Provide the [X, Y] coordinate of the cell's center where the given text is located.  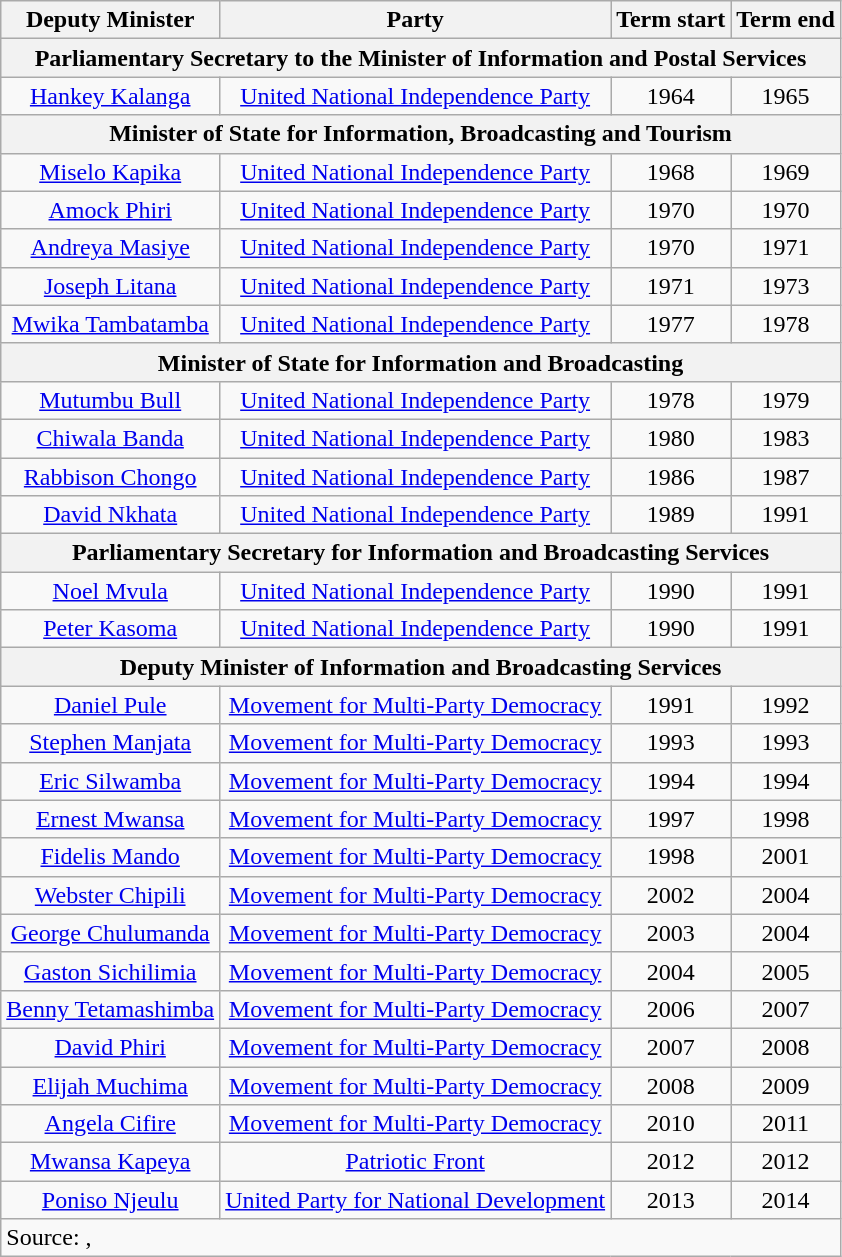
Minister of State for Information, Broadcasting and Tourism [421, 134]
Noel Mvula [110, 591]
2014 [786, 1200]
Angela Cifire [110, 1124]
Webster Chipili [110, 895]
2005 [786, 971]
2001 [786, 857]
David Phiri [110, 1047]
1997 [671, 819]
Term start [671, 20]
David Nkhata [110, 515]
Andreya Masiye [110, 248]
1973 [786, 286]
Benny Tetamashimba [110, 1009]
Hankey Kalanga [110, 96]
2009 [786, 1085]
1977 [671, 324]
Parliamentary Secretary for Information and Broadcasting Services [421, 553]
Daniel Pule [110, 705]
Poniso Njeulu [110, 1200]
1979 [786, 400]
Term end [786, 20]
1989 [671, 515]
Mwansa Kapeya [110, 1162]
1983 [786, 438]
Deputy Minister [110, 20]
1987 [786, 477]
Patriotic Front [416, 1162]
1964 [671, 96]
Mwika Tambatamba [110, 324]
1969 [786, 172]
1980 [671, 438]
Peter Kasoma [110, 629]
1965 [786, 96]
Mutumbu Bull [110, 400]
1986 [671, 477]
Parliamentary Secretary to the Minister of Information and Postal Services [421, 58]
Eric Silwamba [110, 781]
Gaston Sichilimia [110, 971]
Elijah Muchima [110, 1085]
Minister of State for Information and Broadcasting [421, 362]
Party [416, 20]
2011 [786, 1124]
George Chulumanda [110, 933]
Stephen Manjata [110, 743]
Fidelis Mando [110, 857]
Joseph Litana [110, 286]
Deputy Minister of Information and Broadcasting Services [421, 667]
1992 [786, 705]
Rabbison Chongo [110, 477]
2003 [671, 933]
2010 [671, 1124]
2006 [671, 1009]
1968 [671, 172]
2002 [671, 895]
2013 [671, 1200]
Ernest Mwansa [110, 819]
Source: , [421, 1238]
Chiwala Banda [110, 438]
Miselo Kapika [110, 172]
Amock Phiri [110, 210]
United Party for National Development [416, 1200]
